Pinpoint the cell where the given text exists, returning its [X, Y] midpoint coordinate. 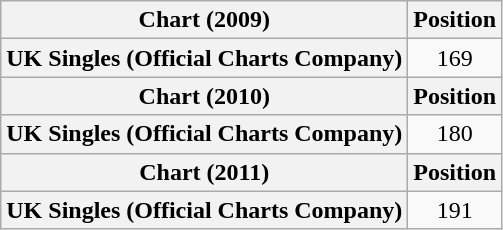
Chart (2011) [204, 172]
Chart (2010) [204, 96]
191 [455, 210]
169 [455, 58]
180 [455, 134]
Chart (2009) [204, 20]
